Output the [X, Y] coordinate of the center of the cell containing the given text.  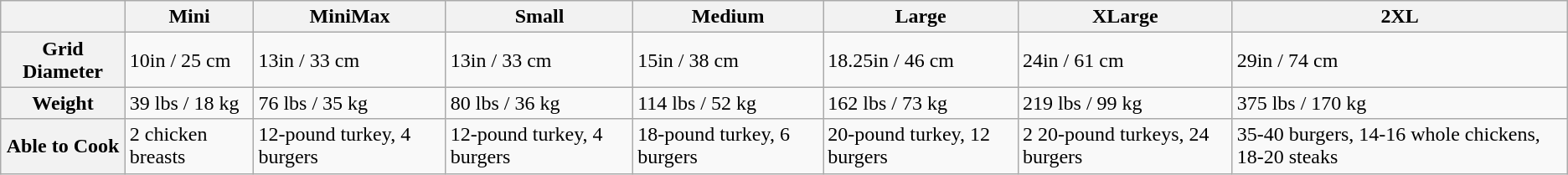
Able to Cook [63, 146]
39 lbs / 18 kg [189, 103]
76 lbs / 35 kg [350, 103]
2XL [1400, 17]
18-pound turkey, 6 burgers [729, 146]
Weight [63, 103]
XLarge [1125, 17]
Grid Diameter [63, 60]
Small [539, 17]
219 lbs / 99 kg [1125, 103]
Large [921, 17]
18.25in / 46 cm [921, 60]
80 lbs / 36 kg [539, 103]
162 lbs / 73 kg [921, 103]
Mini [189, 17]
10in / 25 cm [189, 60]
Medium [729, 17]
29in / 74 cm [1400, 60]
24in / 61 cm [1125, 60]
114 lbs / 52 kg [729, 103]
15in / 38 cm [729, 60]
20-pound turkey, 12 burgers [921, 146]
35-40 burgers, 14-16 whole chickens, 18-20 steaks [1400, 146]
2 20-pound turkeys, 24 burgers [1125, 146]
MiniMax [350, 17]
2 chicken breasts [189, 146]
375 lbs / 170 kg [1400, 103]
